Return the (x, y) coordinate for the center point of the cell that contains the specified text.  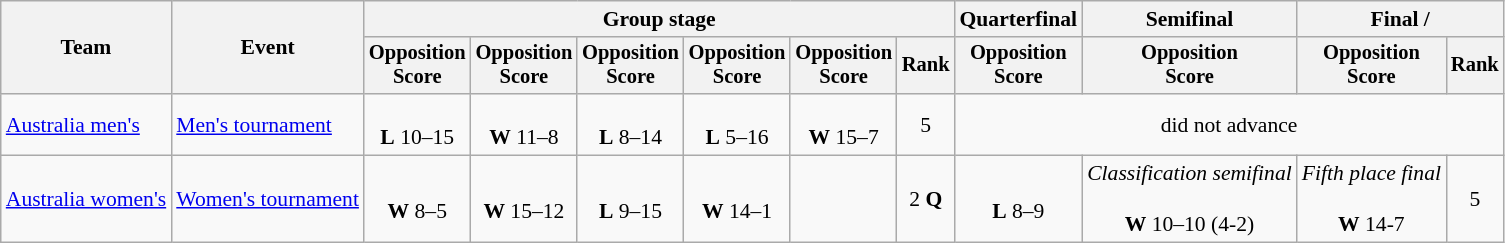
L 5–16 (738, 124)
W 14–1 (738, 200)
L 10–15 (418, 124)
L 8–9 (1019, 200)
Quarterfinal (1019, 19)
Group stage (660, 19)
2 Q (926, 200)
Event (268, 48)
Australia women's (86, 200)
W 15–12 (524, 200)
Team (86, 48)
W 15–7 (844, 124)
did not advance (1230, 124)
Fifth place finalW 14-7 (1372, 200)
Women's tournament (268, 200)
Final / (1400, 19)
Semifinal (1190, 19)
L 8–14 (630, 124)
Men's tournament (268, 124)
L 9–15 (630, 200)
Australia men's (86, 124)
W 11–8 (524, 124)
W 8–5 (418, 200)
Classification semifinalW 10–10 (4-2) (1190, 200)
